Search for the cell housing the specified text and yield its [x, y] center coordinate. 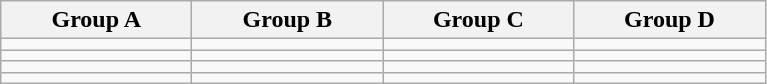
Group B [288, 20]
Group D [670, 20]
Group A [96, 20]
Group C [478, 20]
